Return [X, Y] of the center of cell containing provided text 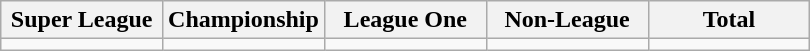
Super League [82, 20]
Non-League [567, 20]
Championship [244, 20]
League One [405, 20]
Total [729, 20]
